Scan for the cell matching the given text and deliver its (X, Y) coordinate at center. 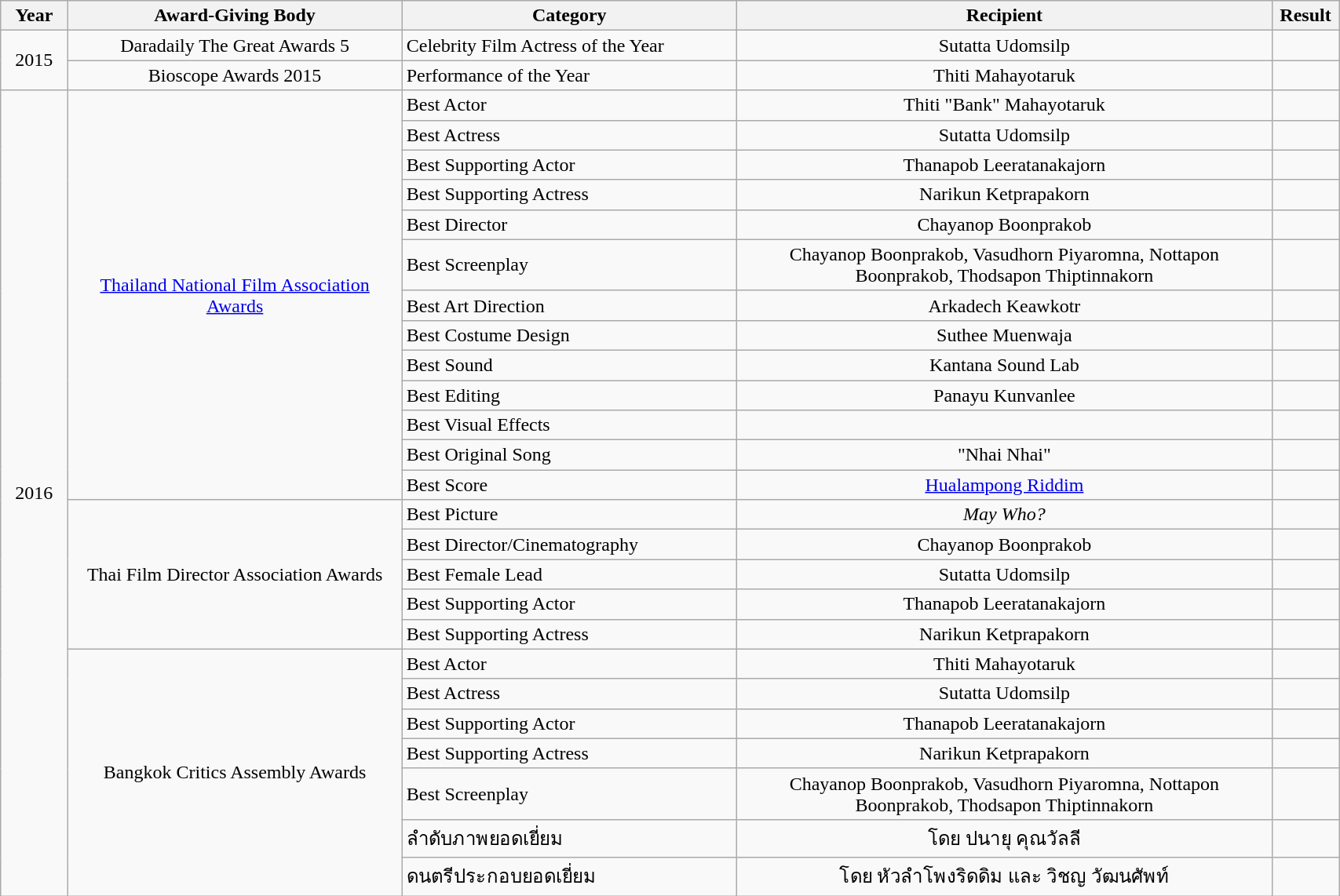
Best Director (569, 224)
Recipient (1004, 16)
2016 (35, 493)
"Nhai Nhai" (1004, 455)
Kantana Sound Lab (1004, 365)
Year (35, 16)
Thiti "Bank" Mahayotaruk (1004, 105)
Best Score (569, 485)
Arkadech Keawkotr (1004, 305)
Bangkok Critics Assembly Awards (235, 772)
Best Art Direction (569, 305)
Best Costume Design (569, 335)
Best Sound (569, 365)
ดนตรีประกอบยอดเยี่ยม (569, 877)
Hualampong Riddim (1004, 485)
โดย หัวลำโพงริดดิม และ วิชญ วัฒนศัพท์ (1004, 877)
Bioscope Awards 2015 (235, 75)
2015 (35, 60)
Thailand National Film Association Awards (235, 295)
โดย ปนายุ คุณวัลลี (1004, 838)
Panayu Kunvanlee (1004, 395)
Celebrity Film Actress of the Year (569, 46)
Best Picture (569, 515)
Best Director/Cinematography (569, 545)
Daradaily The Great Awards 5 (235, 46)
Category (569, 16)
Best Original Song (569, 455)
Performance of the Year (569, 75)
Result (1305, 16)
Best Editing (569, 395)
Award-Giving Body (235, 16)
May Who? (1004, 515)
Best Female Lead (569, 574)
ลำดับภาพยอดเยี่ยม (569, 838)
Best Visual Effects (569, 425)
Thai Film Director Association Awards (235, 574)
Suthee Muenwaja (1004, 335)
